Pinpoint the cell where the given text exists, returning its (X, Y) midpoint coordinate. 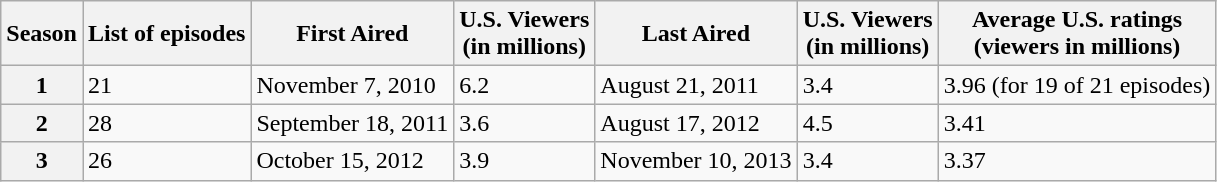
August 21, 2011 (696, 85)
September 18, 2011 (352, 123)
Last Aired (696, 34)
6.2 (524, 85)
Average U.S. ratings(viewers in millions) (1077, 34)
1 (42, 85)
3 (42, 161)
3.6 (524, 123)
3.37 (1077, 161)
3.41 (1077, 123)
3.9 (524, 161)
2 (42, 123)
26 (166, 161)
3.96 (for 19 of 21 episodes) (1077, 85)
October 15, 2012 (352, 161)
November 7, 2010 (352, 85)
List of episodes (166, 34)
4.5 (868, 123)
August 17, 2012 (696, 123)
November 10, 2013 (696, 161)
Season (42, 34)
21 (166, 85)
28 (166, 123)
First Aired (352, 34)
